Pinpoint the cell where the given text exists, returning its [x, y] midpoint coordinate. 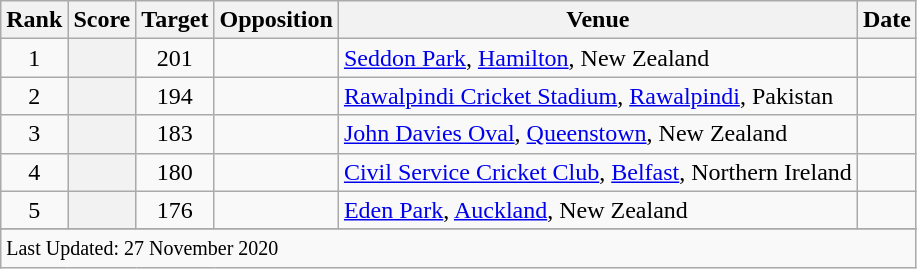
5 [34, 210]
Venue [598, 20]
176 [175, 210]
Eden Park, Auckland, New Zealand [598, 210]
180 [175, 172]
Score [102, 20]
201 [175, 58]
Target [175, 20]
Opposition [276, 20]
2 [34, 96]
Rawalpindi Cricket Stadium, Rawalpindi, Pakistan [598, 96]
194 [175, 96]
Date [886, 20]
4 [34, 172]
Last Updated: 27 November 2020 [459, 248]
3 [34, 134]
Seddon Park, Hamilton, New Zealand [598, 58]
183 [175, 134]
Civil Service Cricket Club, Belfast, Northern Ireland [598, 172]
Rank [34, 20]
John Davies Oval, Queenstown, New Zealand [598, 134]
1 [34, 58]
